Extract the (x, y) coordinate from the center of the cell holding the provided text.  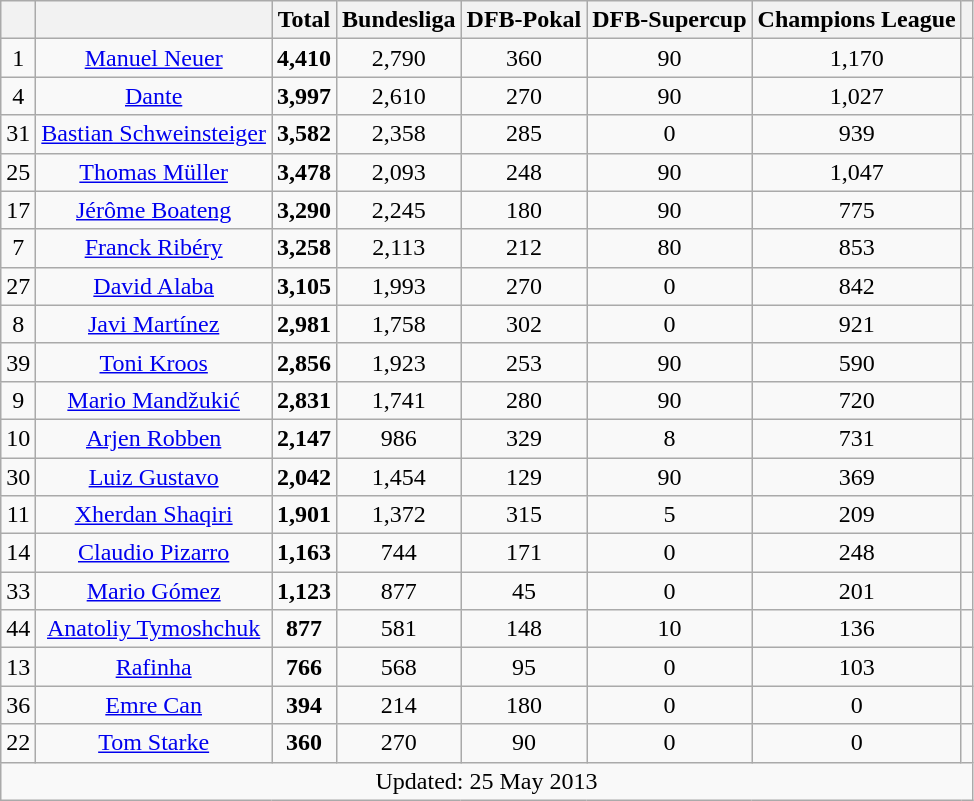
33 (18, 591)
1,901 (304, 515)
1,923 (399, 362)
212 (524, 248)
Rafinha (154, 667)
329 (524, 438)
720 (856, 400)
369 (856, 477)
1,123 (304, 591)
3,258 (304, 248)
1,741 (399, 400)
1,454 (399, 477)
2,831 (304, 400)
1,170 (856, 58)
1,027 (856, 96)
731 (856, 438)
Manuel Neuer (154, 58)
Mario Gómez (154, 591)
1,758 (399, 324)
1,372 (399, 515)
2,093 (399, 172)
45 (524, 591)
Bundesliga (399, 20)
842 (856, 286)
30 (18, 477)
Toni Kroos (154, 362)
2,610 (399, 96)
4,410 (304, 58)
11 (18, 515)
Mario Mandžukić (154, 400)
Dante (154, 96)
Emre Can (154, 705)
201 (856, 591)
36 (18, 705)
1,993 (399, 286)
3,997 (304, 96)
4 (18, 96)
Claudio Pizarro (154, 553)
986 (399, 438)
921 (856, 324)
103 (856, 667)
7 (18, 248)
3,478 (304, 172)
302 (524, 324)
25 (18, 172)
581 (399, 629)
939 (856, 134)
Franck Ribéry (154, 248)
44 (18, 629)
568 (399, 667)
2,042 (304, 477)
2,981 (304, 324)
285 (524, 134)
775 (856, 210)
209 (856, 515)
136 (856, 629)
DFB-Supercup (670, 20)
394 (304, 705)
95 (524, 667)
253 (524, 362)
Javi Martínez (154, 324)
853 (856, 248)
2,790 (399, 58)
129 (524, 477)
280 (524, 400)
Updated: 25 May 2013 (487, 781)
1,047 (856, 172)
27 (18, 286)
1 (18, 58)
Total (304, 20)
2,113 (399, 248)
Luiz Gustavo (154, 477)
2,147 (304, 438)
Thomas Müller (154, 172)
22 (18, 743)
3,105 (304, 286)
David Alaba (154, 286)
5 (670, 515)
1,163 (304, 553)
31 (18, 134)
2,358 (399, 134)
Xherdan Shaqiri (154, 515)
590 (856, 362)
148 (524, 629)
9 (18, 400)
Tom Starke (154, 743)
3,582 (304, 134)
315 (524, 515)
2,856 (304, 362)
Bastian Schweinsteiger (154, 134)
14 (18, 553)
80 (670, 248)
744 (399, 553)
39 (18, 362)
766 (304, 667)
Anatoliy Tymoshchuk (154, 629)
3,290 (304, 210)
Champions League (856, 20)
13 (18, 667)
214 (399, 705)
DFB-Pokal (524, 20)
Arjen Robben (154, 438)
171 (524, 553)
Jérôme Boateng (154, 210)
17 (18, 210)
2,245 (399, 210)
